Return the (X, Y) coordinate for the center point of the cell that contains the specified text.  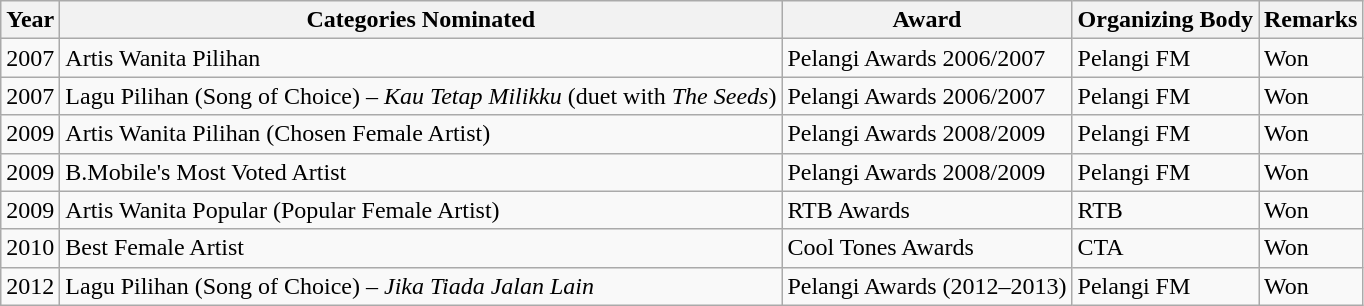
RTB (1165, 210)
Categories Nominated (421, 20)
Artis Wanita Pilihan (Chosen Female Artist) (421, 134)
RTB Awards (927, 210)
Organizing Body (1165, 20)
Lagu Pilihan (Song of Choice) – Kau Tetap Milikku (duet with The Seeds) (421, 96)
Best Female Artist (421, 248)
2010 (30, 248)
Year (30, 20)
Pelangi Awards (2012–2013) (927, 286)
Artis Wanita Pilihan (421, 58)
Lagu Pilihan (Song of Choice) – Jika Tiada Jalan Lain (421, 286)
Remarks (1310, 20)
Award (927, 20)
B.Mobile's Most Voted Artist (421, 172)
Cool Tones Awards (927, 248)
2012 (30, 286)
CTA (1165, 248)
Artis Wanita Popular (Popular Female Artist) (421, 210)
